Find where the given text appears and provide that cell's center as [X, Y] coordinate. 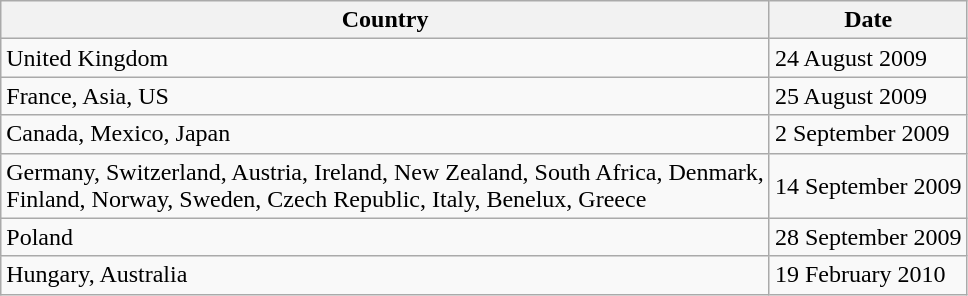
France, Asia, US [386, 96]
24 August 2009 [868, 58]
Hungary, Australia [386, 275]
Poland [386, 237]
2 September 2009 [868, 134]
United Kingdom [386, 58]
Germany, Switzerland, Austria, Ireland, New Zealand, South Africa, Denmark,Finland, Norway, Sweden, Czech Republic, Italy, Benelux, Greece [386, 186]
28 September 2009 [868, 237]
Date [868, 20]
19 February 2010 [868, 275]
14 September 2009 [868, 186]
25 August 2009 [868, 96]
Country [386, 20]
Canada, Mexico, Japan [386, 134]
